Search for the cell housing the specified text and yield its [X, Y] center coordinate. 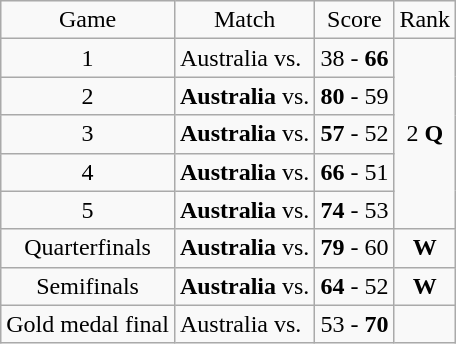
Semifinals [88, 286]
Game [88, 20]
74 - 53 [354, 210]
4 [88, 172]
38 - 66 [354, 58]
2 [88, 96]
79 - 60 [354, 248]
2 Q [425, 134]
Quarterfinals [88, 248]
Match [244, 20]
57 - 52 [354, 134]
1 [88, 58]
53 - 70 [354, 324]
64 - 52 [354, 286]
80 - 59 [354, 96]
66 - 51 [354, 172]
5 [88, 210]
Rank [425, 20]
3 [88, 134]
Score [354, 20]
Gold medal final [88, 324]
